Locate the cell with the specified text and output its [X, Y] center coordinate. 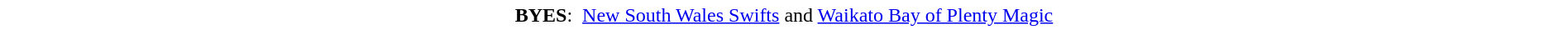
BYES: New South Wales Swifts and Waikato Bay of Plenty Magic [784, 15]
